Locate the cell with the specified text and output its [x, y] center coordinate. 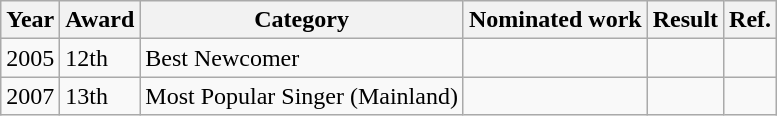
Result [685, 20]
Award [100, 20]
Ref. [750, 20]
12th [100, 58]
Most Popular Singer (Mainland) [302, 96]
13th [100, 96]
2005 [30, 58]
Year [30, 20]
Category [302, 20]
Best Newcomer [302, 58]
Nominated work [555, 20]
2007 [30, 96]
